Determine the (x, y) coordinate at the center of the cell enclosing the given text.  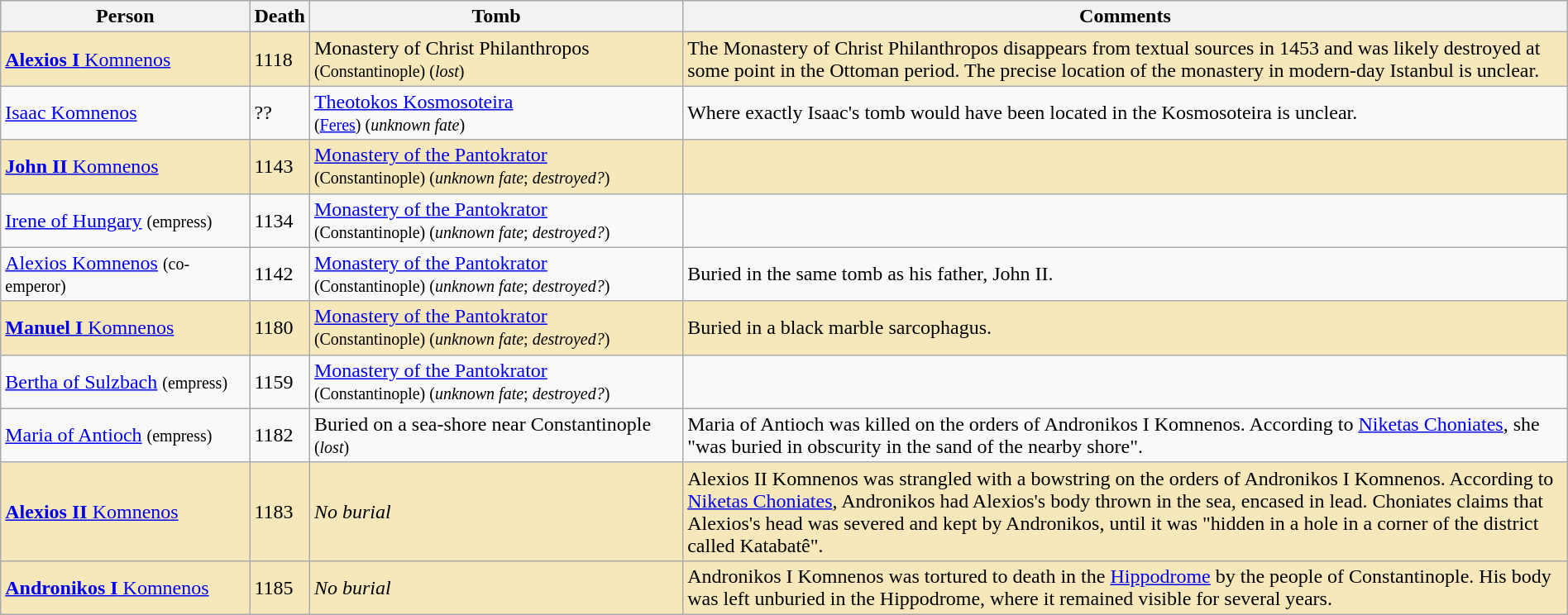
?? (280, 112)
Maria of Antioch (empress) (126, 435)
1143 (280, 167)
1159 (280, 382)
Alexios Komnenos (co-emperor) (126, 274)
Theotokos Kosmosoteira(Feres) (unknown fate) (496, 112)
1183 (280, 511)
1142 (280, 274)
Buried in a black marble sarcophagus. (1126, 327)
Isaac Komnenos (126, 112)
1134 (280, 220)
Monastery of Christ Philanthropos(Constantinople) (lost) (496, 60)
Alexios I Komnenos (126, 60)
Andronikos I Komnenos (126, 587)
Buried in the same tomb as his father, John II. (1126, 274)
Irene of Hungary (empress) (126, 220)
Buried on a sea-shore near Constantinople(lost) (496, 435)
John II Komnenos (126, 167)
Tomb (496, 17)
1182 (280, 435)
Alexios II Komnenos (126, 511)
Death (280, 17)
1180 (280, 327)
1185 (280, 587)
1118 (280, 60)
Comments (1126, 17)
Bertha of Sulzbach (empress) (126, 382)
Where exactly Isaac's tomb would have been located in the Kosmosoteira is unclear. (1126, 112)
Manuel I Komnenos (126, 327)
Person (126, 17)
